Search for the cell housing the specified text and yield its [x, y] center coordinate. 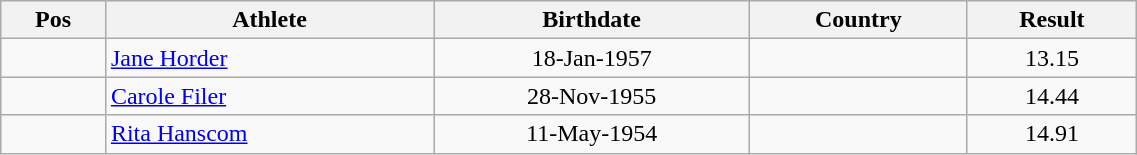
13.15 [1052, 58]
28-Nov-1955 [592, 96]
14.91 [1052, 134]
Country [858, 20]
Carole Filer [269, 96]
Athlete [269, 20]
Jane Horder [269, 58]
14.44 [1052, 96]
18-Jan-1957 [592, 58]
Pos [54, 20]
Rita Hanscom [269, 134]
Result [1052, 20]
Birthdate [592, 20]
11-May-1954 [592, 134]
